Detect which cell encompasses the target text, then output its (x, y) center coordinate. 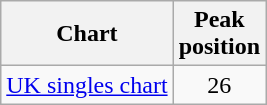
Peakposition (219, 34)
26 (219, 85)
Chart (87, 34)
UK singles chart (87, 85)
